Capture the cell that displays the provided text and extract its (X, Y) central coordinate. 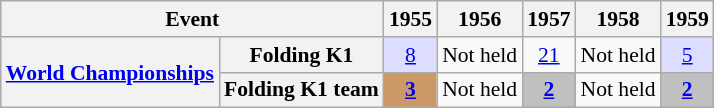
1957 (548, 19)
Event (192, 19)
3 (410, 90)
21 (548, 55)
Folding K1 team (302, 90)
8 (410, 55)
Folding K1 (302, 55)
World Championships (110, 72)
5 (688, 55)
1955 (410, 19)
1959 (688, 19)
1958 (618, 19)
1956 (480, 19)
